Scan for the cell matching the given text and deliver its [x, y] coordinate at center. 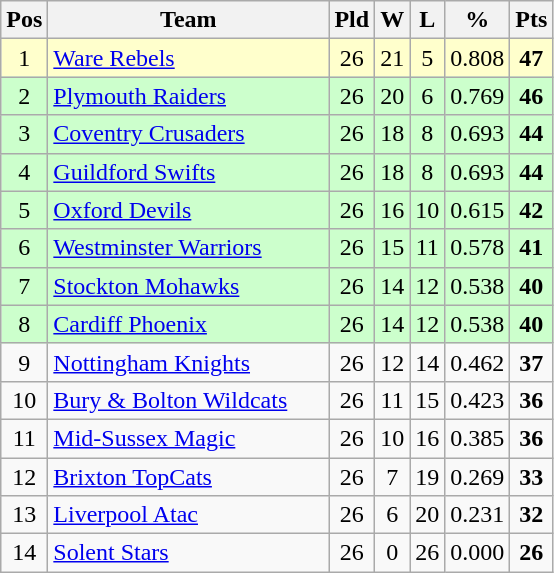
0.385 [478, 438]
0.808 [478, 58]
Plymouth Raiders [188, 96]
Guildford Swifts [188, 172]
Bury & Bolton Wildcats [188, 400]
Liverpool Atac [188, 515]
Westminster Warriors [188, 248]
Pts [532, 20]
Oxford Devils [188, 210]
33 [532, 477]
Solent Stars [188, 553]
0.615 [478, 210]
4 [24, 172]
3 [24, 134]
46 [532, 96]
Pos [24, 20]
0.269 [478, 477]
1 [24, 58]
Coventry Crusaders [188, 134]
Stockton Mohawks [188, 286]
2 [24, 96]
0.578 [478, 248]
19 [428, 477]
0.000 [478, 553]
Cardiff Phoenix [188, 324]
41 [532, 248]
0.231 [478, 515]
0.462 [478, 362]
37 [532, 362]
0.769 [478, 96]
42 [532, 210]
% [478, 20]
13 [24, 515]
0 [392, 553]
Nottingham Knights [188, 362]
21 [392, 58]
9 [24, 362]
47 [532, 58]
0.423 [478, 400]
Mid-Sussex Magic [188, 438]
W [392, 20]
Brixton TopCats [188, 477]
32 [532, 515]
L [428, 20]
Team [188, 20]
Ware Rebels [188, 58]
Pld [352, 20]
